Identify which cell holds the provided text, then report its [x, y] central coordinate. 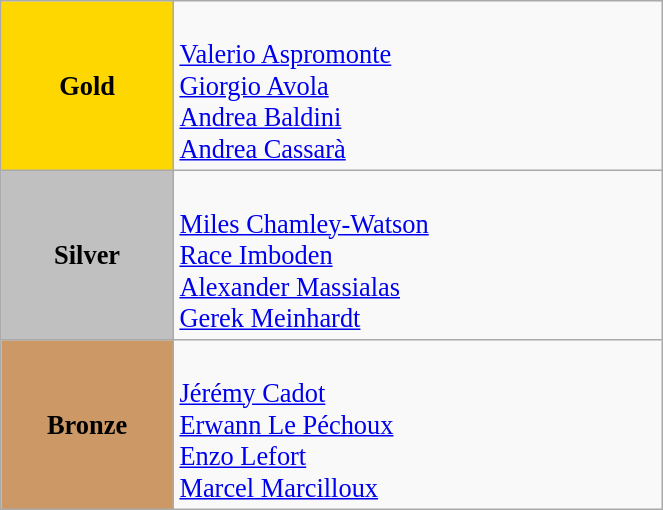
Silver [88, 255]
Miles Chamley-WatsonRace ImbodenAlexander MassialasGerek Meinhardt [418, 255]
Bronze [88, 424]
Gold [88, 85]
Jérémy CadotErwann Le PéchouxEnzo LefortMarcel Marcilloux [418, 424]
Valerio AspromonteGiorgio AvolaAndrea BaldiniAndrea Cassarà [418, 85]
